For the text-containing cell, return its midpoint in [x, y] coordinate format. 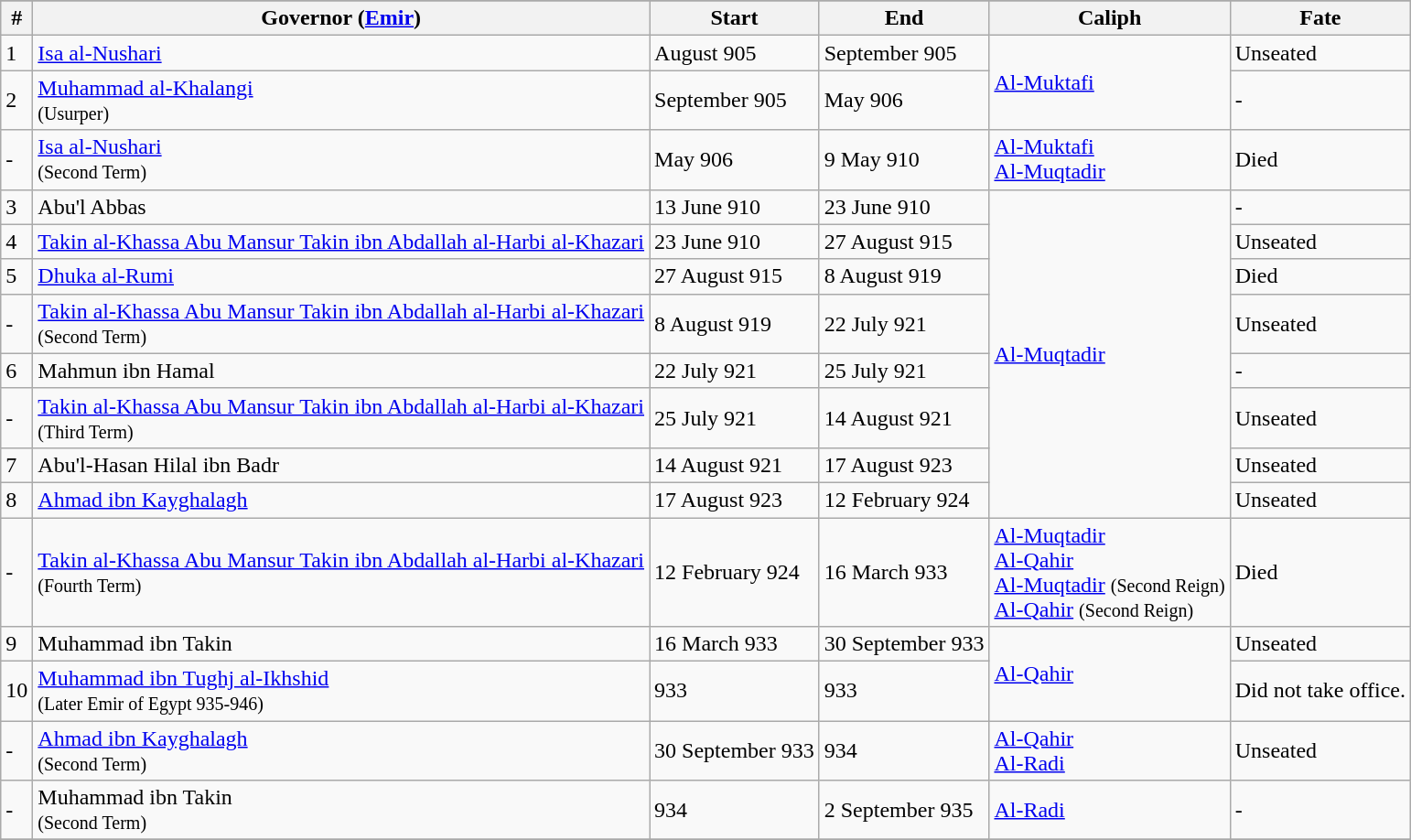
13 June 910 [735, 207]
Takin al-Khassa Abu Mansur Takin ibn Abdallah al-Harbi al-Khazari(Third Term) [341, 417]
Fate [1319, 18]
Ahmad ibn Kayghalagh(Second Term) [341, 750]
Mahmun ibn Hamal [341, 371]
7 [16, 465]
1 [16, 53]
Ahmad ibn Kayghalagh [341, 500]
Abu'l Abbas [341, 207]
Muhammad ibn Takin(Second Term) [341, 811]
Al-Muqtadir [1109, 353]
Abu'l-Hasan Hilal ibn Badr [341, 465]
Muhammad ibn Takin [341, 644]
Takin al-Khassa Abu Mansur Takin ibn Abdallah al-Harbi al-Khazari(Fourth Term) [341, 573]
Start [735, 18]
Takin al-Khassa Abu Mansur Takin ibn Abdallah al-Harbi al-Khazari [341, 242]
2 September 935 [904, 811]
Governor (Emir) [341, 18]
10 [16, 692]
Did not take office. [1319, 692]
End [904, 18]
8 [16, 500]
Isa al-Nushari [341, 53]
3 [16, 207]
Al-Qahir [1109, 673]
Isa al-Nushari(Second Term) [341, 159]
Muhammad ibn Tughj al-Ikhshid(Later Emir of Egypt 935-946) [341, 692]
Muhammad al-Khalangi(Usurper) [341, 101]
Al-Radi [1109, 811]
6 [16, 371]
Al-QahirAl-Radi [1109, 750]
4 [16, 242]
9 [16, 644]
Al-MuqtadirAl-QahirAl-Muqtadir (Second Reign)Al-Qahir (Second Reign) [1109, 573]
Dhuka al-Rumi [341, 276]
August 905 [735, 53]
9 May 910 [904, 159]
Al-MuktafiAl-Muqtadir [1109, 159]
# [16, 18]
5 [16, 276]
Takin al-Khassa Abu Mansur Takin ibn Abdallah al-Harbi al-Khazari(Second Term) [341, 324]
Caliph [1109, 18]
2 [16, 101]
Al-Muktafi [1109, 82]
